Return [X, Y] of the center of cell containing provided text 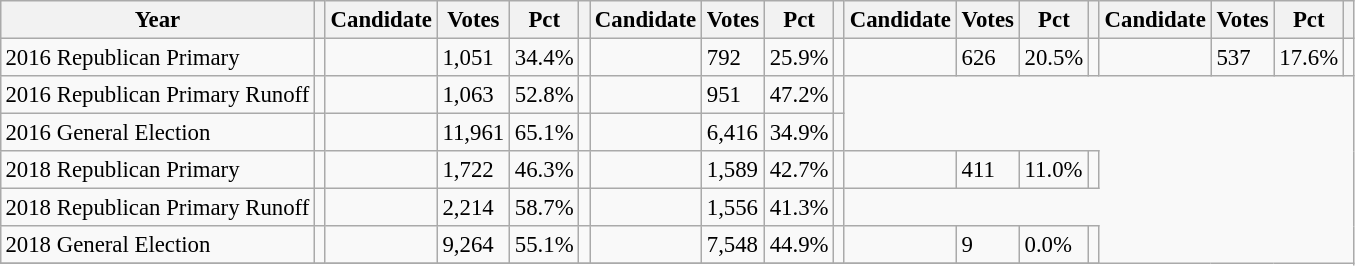
9 [988, 245]
52.8% [544, 95]
1,556 [732, 208]
47.2% [798, 95]
2018 Republican Primary [158, 170]
17.6% [1308, 57]
2,214 [473, 208]
20.5% [1054, 57]
44.9% [798, 245]
11,961 [473, 133]
25.9% [798, 57]
626 [988, 57]
792 [732, 57]
65.1% [544, 133]
55.1% [544, 245]
411 [988, 170]
2018 Republican Primary Runoff [158, 208]
1,589 [732, 170]
0.0% [1054, 245]
58.7% [544, 208]
41.3% [798, 208]
951 [732, 95]
537 [1242, 57]
2016 General Election [158, 133]
11.0% [1054, 170]
Year [158, 20]
46.3% [544, 170]
34.4% [544, 57]
2016 Republican Primary Runoff [158, 95]
34.9% [798, 133]
7,548 [732, 245]
9,264 [473, 245]
6,416 [732, 133]
2016 Republican Primary [158, 57]
1,722 [473, 170]
42.7% [798, 170]
2018 General Election [158, 245]
1,063 [473, 95]
1,051 [473, 57]
